Determine the [x, y] coordinate at the center of the cell enclosing the given text.  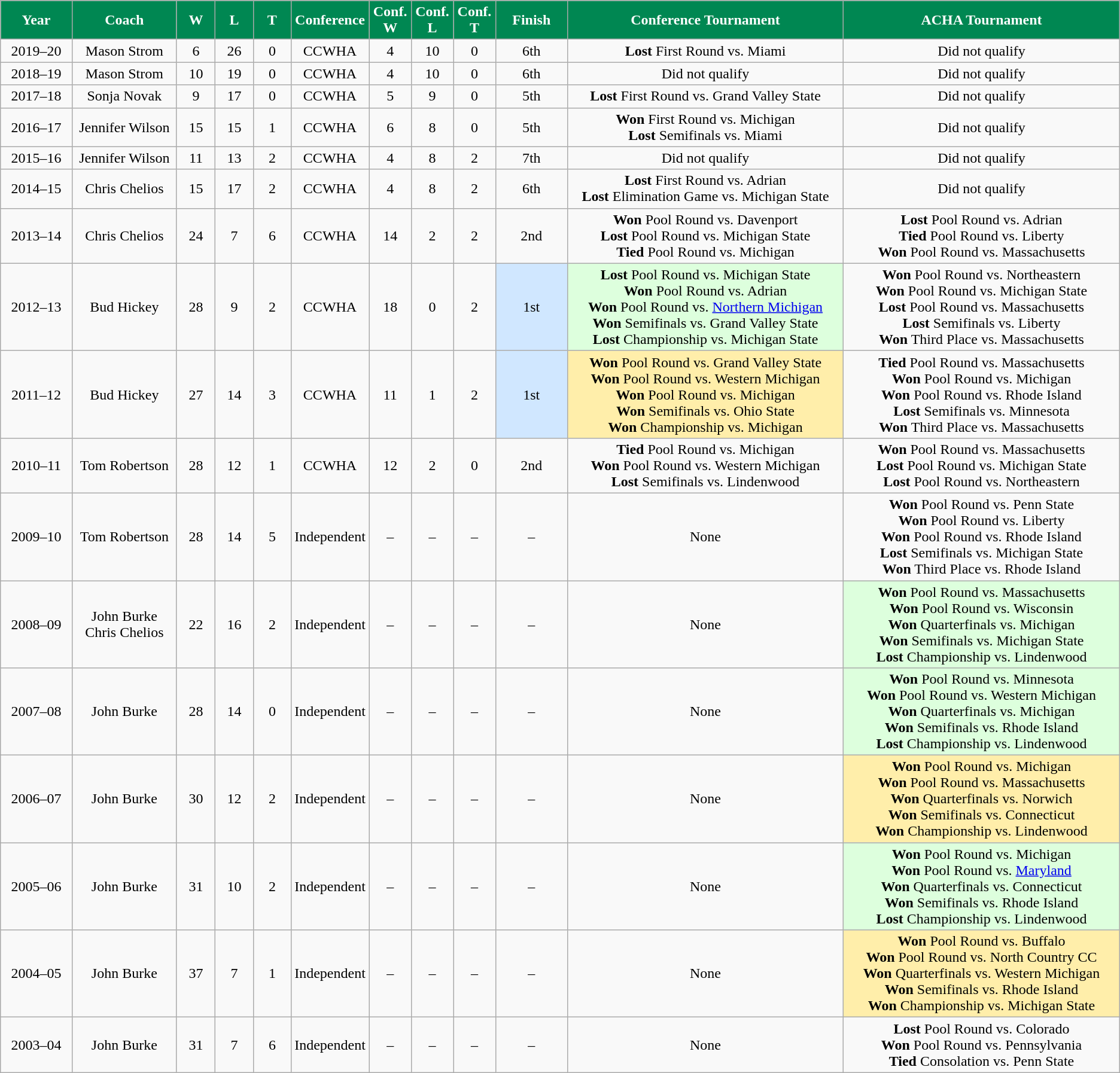
30 [196, 799]
Won Pool Round vs. Davenport Lost Pool Round vs. Michigan State Tied Pool Round vs. Michigan [705, 236]
L [235, 20]
18 [390, 307]
2019–20 [36, 51]
13 [235, 158]
2011–12 [36, 394]
Coach [124, 20]
2003–04 [36, 1045]
Conf. W [390, 20]
Won First Round vs. Michigan Lost Semifinals vs. Miami [705, 127]
2014–15 [36, 189]
2007–08 [36, 712]
2012–13 [36, 307]
T [273, 20]
Lost First Round vs. Adrian Lost Elimination Game vs. Michigan State [705, 189]
26 [235, 51]
2016–17 [36, 127]
2010–11 [36, 465]
2018–19 [36, 74]
16 [235, 624]
37 [196, 974]
2017–18 [36, 96]
Tied Pool Round vs. Michigan Won Pool Round vs. Western Michigan Lost Semifinals vs. Lindenwood [705, 465]
Finish [531, 20]
Conference [330, 20]
27 [196, 394]
2015–16 [36, 158]
24 [196, 236]
2009–10 [36, 536]
Year [36, 20]
2005–06 [36, 886]
Sonja Novak [124, 96]
22 [196, 624]
2004–05 [36, 974]
2013–14 [36, 236]
ACHA Tournament [982, 20]
Lost First Round vs. Miami [705, 51]
2006–07 [36, 799]
W [196, 20]
Conference Tournament [705, 20]
Conf. L [432, 20]
Won Pool Round vs. Massachusetts Lost Pool Round vs. Michigan State Lost Pool Round vs. Northeastern [982, 465]
3 [273, 394]
7th [531, 158]
Conf. T [474, 20]
2008–09 [36, 624]
Lost First Round vs. Grand Valley State [705, 96]
Lost Pool Round vs. Colorado Won Pool Round vs. Pennsylvania Tied Consolation vs. Penn State [982, 1045]
John BurkeChris Chelios [124, 624]
19 [235, 74]
Lost Pool Round vs. Adrian Tied Pool Round vs. Liberty Won Pool Round vs. Massachusetts [982, 236]
